Extract the (X, Y) coordinate from the center of the cell holding the provided text.  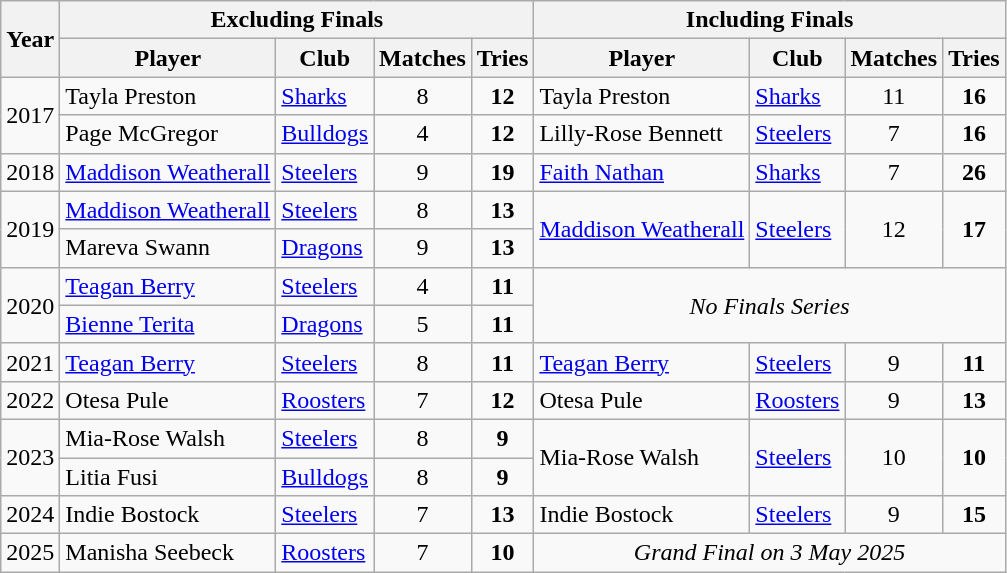
2018 (30, 172)
Litia Fusi (168, 477)
2024 (30, 515)
17 (974, 229)
19 (502, 172)
2019 (30, 229)
Manisha Seebeck (168, 553)
5 (423, 324)
Year (30, 39)
2021 (30, 362)
Lilly-Rose Bennett (642, 134)
2023 (30, 457)
2025 (30, 553)
2017 (30, 115)
15 (974, 515)
Excluding Finals (297, 20)
Page McGregor (168, 134)
Faith Nathan (642, 172)
2022 (30, 400)
2020 (30, 305)
Bienne Terita (168, 324)
26 (974, 172)
Including Finals (770, 20)
Grand Final on 3 May 2025 (770, 553)
No Finals Series (770, 305)
Mareva Swann (168, 248)
